Scan for the cell matching the given text and deliver its [X, Y] coordinate at center. 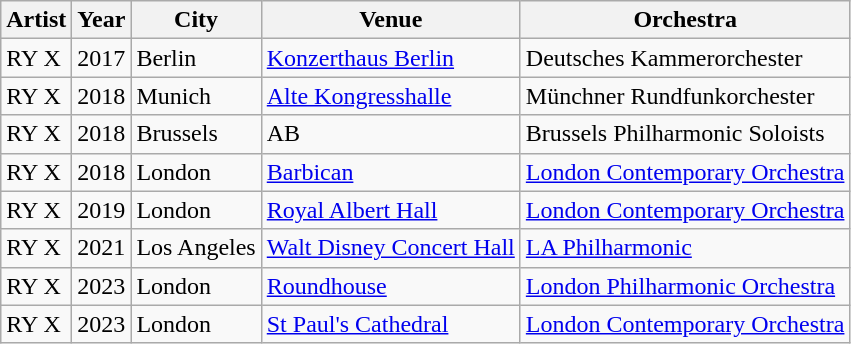
2019 [102, 210]
Munich [196, 96]
Brussels [196, 134]
Los Angeles [196, 248]
Barbican [390, 172]
City [196, 20]
LA Philharmonic [685, 248]
Münchner Rundfunkorchester [685, 96]
Alte Kongresshalle [390, 96]
2017 [102, 58]
Konzerthaus Berlin [390, 58]
Year [102, 20]
Brussels Philharmonic Soloists [685, 134]
Deutsches Kammerorchester [685, 58]
Venue [390, 20]
Orchestra [685, 20]
2021 [102, 248]
Royal Albert Hall [390, 210]
AB [390, 134]
Berlin [196, 58]
London Philharmonic Orchestra [685, 286]
Roundhouse [390, 286]
St Paul's Cathedral [390, 324]
Walt Disney Concert Hall [390, 248]
Artist [36, 20]
